Determine the (x, y) coordinate at the center of the cell enclosing the given text.  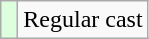
Regular cast (83, 20)
